Capture the cell that displays the provided text and extract its (x, y) central coordinate. 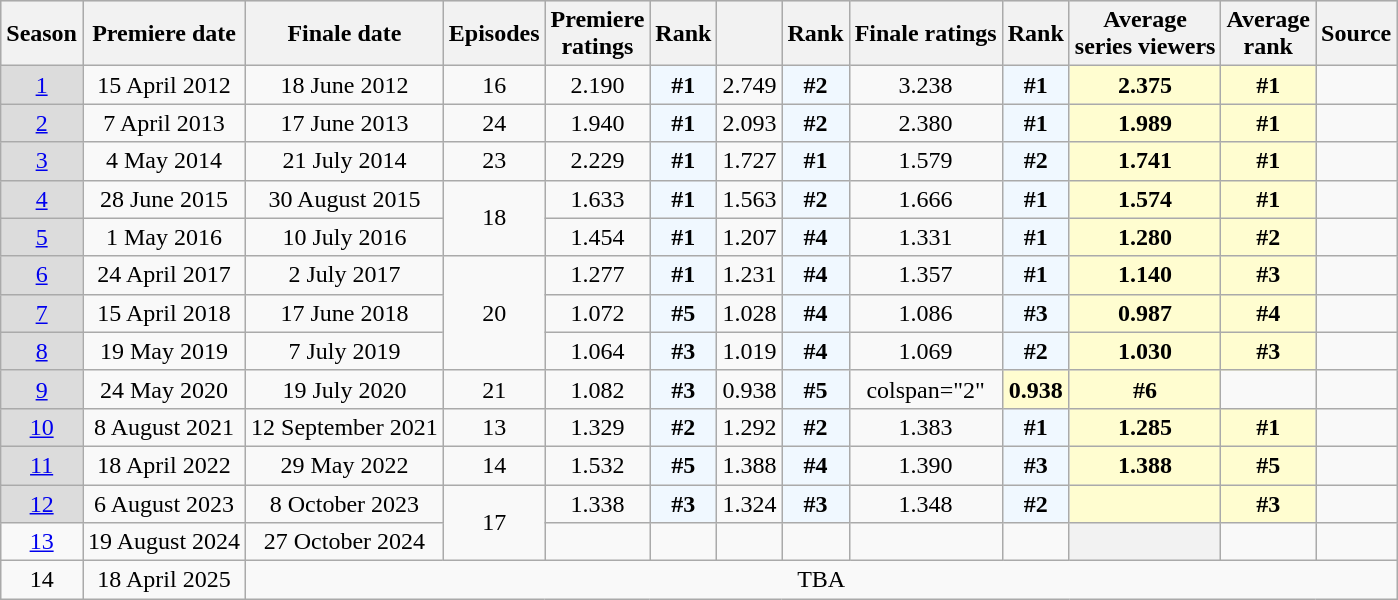
1.285 (1145, 427)
Averagerank (1268, 34)
15 April 2012 (164, 85)
23 (494, 161)
1.277 (598, 275)
3.238 (926, 85)
1.030 (1145, 351)
1.579 (926, 161)
2.093 (750, 123)
15 April 2018 (164, 313)
18 June 2012 (345, 85)
10 (42, 427)
10 July 2016 (345, 237)
Premiereratings (598, 34)
#6 (1145, 389)
1.574 (1145, 199)
1.019 (750, 351)
TBA (822, 580)
2.229 (598, 161)
Premiere date (164, 34)
12 September 2021 (345, 427)
19 May 2019 (164, 351)
17 June 2018 (345, 313)
1.727 (750, 161)
1.207 (750, 237)
3 (42, 161)
4 May 2014 (164, 161)
12 (42, 503)
2.190 (598, 85)
1.338 (598, 503)
19 August 2024 (164, 542)
7 July 2019 (345, 351)
30 August 2015 (345, 199)
0.987 (1145, 313)
1.383 (926, 427)
1.532 (598, 465)
17 June 2013 (345, 123)
2.375 (1145, 85)
Season (42, 34)
Averageseries viewers (1145, 34)
1.140 (1145, 275)
2 (42, 123)
colspan="2" (926, 389)
1.280 (1145, 237)
2 July 2017 (345, 275)
1.064 (598, 351)
1.357 (926, 275)
16 (494, 85)
7 April 2013 (164, 123)
8 August 2021 (164, 427)
1.348 (926, 503)
24 May 2020 (164, 389)
1.666 (926, 199)
8 October 2023 (345, 503)
1.231 (750, 275)
8 (42, 351)
1.028 (750, 313)
20 (494, 313)
21 (494, 389)
2.749 (750, 85)
9 (42, 389)
18 April 2022 (164, 465)
1 May 2016 (164, 237)
5 (42, 237)
1.086 (926, 313)
7 (42, 313)
6 August 2023 (164, 503)
1.454 (598, 237)
28 June 2015 (164, 199)
Finale date (345, 34)
1.329 (598, 427)
1.989 (1145, 123)
18 (494, 218)
1.069 (926, 351)
1.563 (750, 199)
1.741 (1145, 161)
6 (42, 275)
27 October 2024 (345, 542)
4 (42, 199)
18 April 2025 (164, 580)
17 (494, 522)
1.940 (598, 123)
Finale ratings (926, 34)
1.324 (750, 503)
Source (1356, 34)
1.072 (598, 313)
21 July 2014 (345, 161)
Episodes (494, 34)
24 April 2017 (164, 275)
24 (494, 123)
1.292 (750, 427)
11 (42, 465)
29 May 2022 (345, 465)
2.380 (926, 123)
1 (42, 85)
1.633 (598, 199)
19 July 2020 (345, 389)
1.082 (598, 389)
1.331 (926, 237)
1.390 (926, 465)
